Pinpoint the cell where the given text exists, returning its [X, Y] midpoint coordinate. 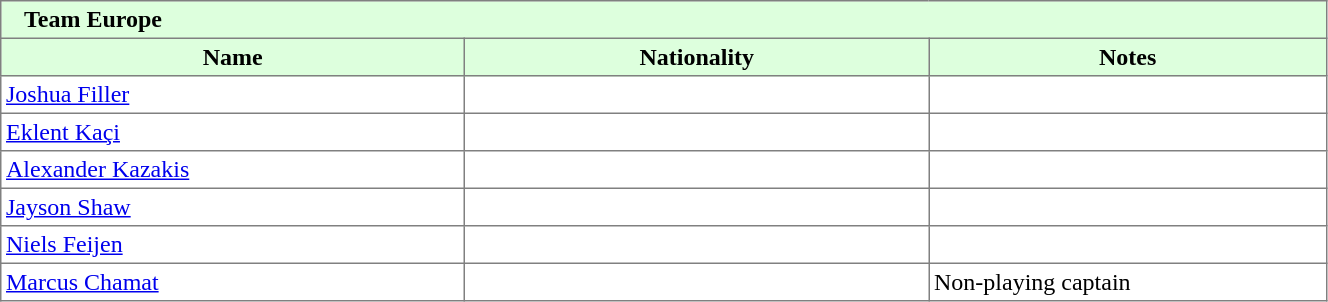
Nationality [697, 57]
Non-playing captain [1128, 282]
Team Europe [664, 20]
Niels Feijen [233, 245]
Alexander Kazakis [233, 170]
Joshua Filler [233, 95]
Name [233, 57]
Marcus Chamat [233, 282]
Eklent Kaçi [233, 132]
Jayson Shaw [233, 207]
Notes [1128, 57]
